Output the (x, y) coordinate of the center of the cell containing the given text.  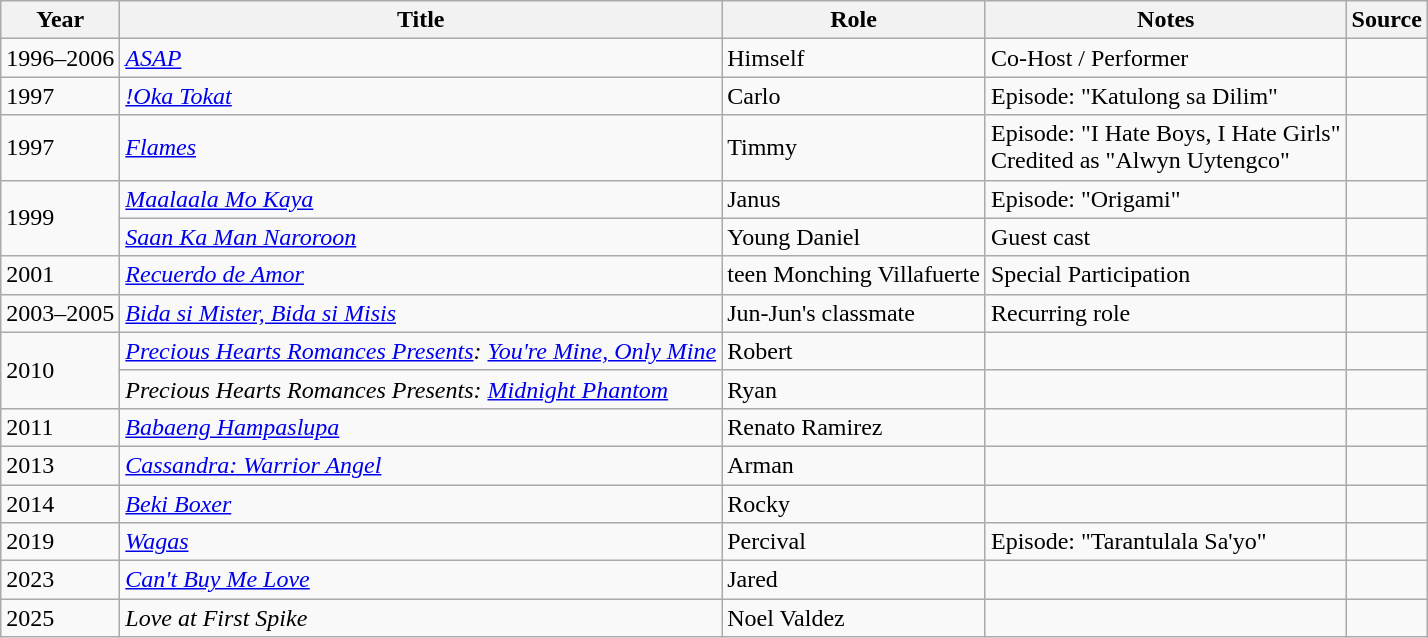
Robert (854, 351)
2019 (60, 542)
Young Daniel (854, 237)
Year (60, 20)
2013 (60, 465)
Maalaala Mo Kaya (421, 199)
Saan Ka Man Naroroon (421, 237)
Flames (421, 148)
2023 (60, 580)
2010 (60, 370)
Episode: "Tarantulala Sa'yo" (1166, 542)
Notes (1166, 20)
Ryan (854, 389)
Bida si Mister, Bida si Misis (421, 313)
Co-Host / Performer (1166, 58)
2001 (60, 275)
2025 (60, 618)
Episode: "Katulong sa Dilim" (1166, 96)
Rocky (854, 503)
Arman (854, 465)
1999 (60, 218)
Recurring role (1166, 313)
Precious Hearts Romances Presents: You're Mine, Only Mine (421, 351)
Wagas (421, 542)
Jun-Jun's classmate (854, 313)
2003–2005 (60, 313)
Episode: "Origami" (1166, 199)
Can't Buy Me Love (421, 580)
Guest cast (1166, 237)
Recuerdo de Amor (421, 275)
teen Monching Villafuerte (854, 275)
Beki Boxer (421, 503)
Jared (854, 580)
Noel Valdez (854, 618)
Percival (854, 542)
Babaeng Hampaslupa (421, 427)
Source (1386, 20)
Carlo (854, 96)
2011 (60, 427)
Janus (854, 199)
ASAP (421, 58)
Precious Hearts Romances Presents: Midnight Phantom (421, 389)
Title (421, 20)
Episode: "I Hate Boys, I Hate Girls"Credited as "Alwyn Uytengco" (1166, 148)
Cassandra: Warrior Angel (421, 465)
2014 (60, 503)
Role (854, 20)
Special Participation (1166, 275)
Himself (854, 58)
Love at First Spike (421, 618)
Timmy (854, 148)
Renato Ramirez (854, 427)
!Oka Tokat (421, 96)
1996–2006 (60, 58)
